Output the (x, y) coordinate of the center of the cell containing the given text.  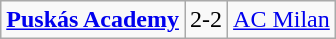
2-2 (206, 20)
Puskás Academy (93, 20)
AC Milan (282, 20)
